Search for the cell housing the specified text and yield its (x, y) center coordinate. 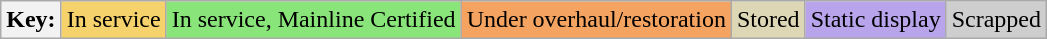
Static display (876, 20)
Scrapped (996, 20)
Key: (31, 20)
In service, Mainline Certified (314, 20)
Stored (768, 20)
In service (114, 20)
Under overhaul/restoration (596, 20)
